Capture the cell that displays the provided text and extract its (x, y) central coordinate. 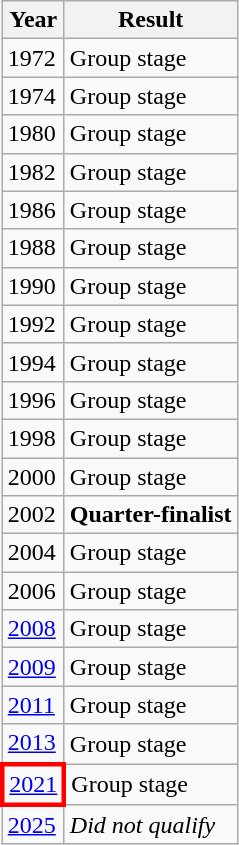
2025 (33, 825)
1974 (33, 96)
2013 (33, 744)
1986 (33, 210)
1988 (33, 248)
Year (33, 20)
2004 (33, 553)
2000 (33, 477)
2009 (33, 667)
1994 (33, 362)
2006 (33, 591)
1982 (33, 172)
2011 (33, 705)
1972 (33, 58)
1998 (33, 438)
Quarter-finalist (150, 515)
Result (150, 20)
2002 (33, 515)
1992 (33, 324)
2008 (33, 629)
2021 (33, 784)
Did not qualify (150, 825)
1990 (33, 286)
1980 (33, 134)
1996 (33, 400)
